Output the [X, Y] coordinate of the center of the cell containing the given text.  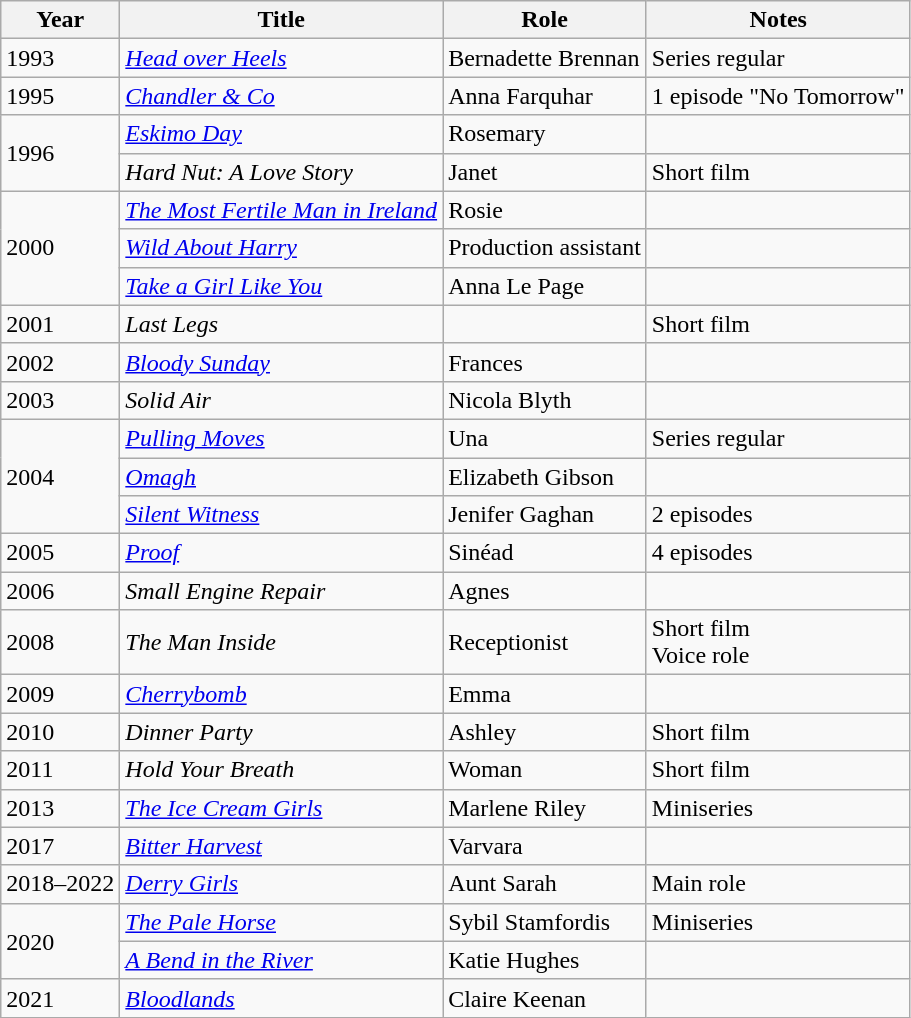
Ashley [545, 732]
Rosemary [545, 134]
2013 [60, 808]
Hard Nut: A Love Story [282, 172]
Janet [545, 172]
Cherrybomb [282, 694]
2 episodes [778, 515]
2005 [60, 553]
Rosie [545, 210]
2011 [60, 770]
Elizabeth Gibson [545, 477]
Katie Hughes [545, 960]
2017 [60, 846]
Sybil Stamfordis [545, 922]
2021 [60, 998]
Bitter Harvest [282, 846]
2004 [60, 476]
Bernadette Brennan [545, 58]
Hold Your Breath [282, 770]
Anna Le Page [545, 286]
Short filmVoice role [778, 642]
Pulling Moves [282, 438]
Aunt Sarah [545, 884]
1993 [60, 58]
The Pale Horse [282, 922]
Silent Witness [282, 515]
2000 [60, 248]
2010 [60, 732]
Claire Keenan [545, 998]
1996 [60, 153]
4 episodes [778, 553]
Receptionist [545, 642]
Year [60, 20]
2018–2022 [60, 884]
The Man Inside [282, 642]
Emma [545, 694]
Frances [545, 362]
2006 [60, 591]
Title [282, 20]
Woman [545, 770]
1 episode "No Tomorrow" [778, 96]
2008 [60, 642]
The Most Fertile Man in Ireland [282, 210]
Anna Farquhar [545, 96]
Jenifer Gaghan [545, 515]
2009 [60, 694]
1995 [60, 96]
Derry Girls [282, 884]
Bloodlands [282, 998]
Dinner Party [282, 732]
Solid Air [282, 400]
2002 [60, 362]
Notes [778, 20]
2001 [60, 324]
Chandler & Co [282, 96]
Proof [282, 553]
Wild About Harry [282, 248]
Sinéad [545, 553]
A Bend in the River [282, 960]
2020 [60, 941]
Small Engine Repair [282, 591]
Head over Heels [282, 58]
2003 [60, 400]
Agnes [545, 591]
Main role [778, 884]
Bloody Sunday [282, 362]
Omagh [282, 477]
Nicola Blyth [545, 400]
Eskimo Day [282, 134]
Take a Girl Like You [282, 286]
The Ice Cream Girls [282, 808]
Production assistant [545, 248]
Role [545, 20]
Una [545, 438]
Varvara [545, 846]
Last Legs [282, 324]
Marlene Riley [545, 808]
